From the cell containing the given text, extract its center point as (x, y) coordinate. 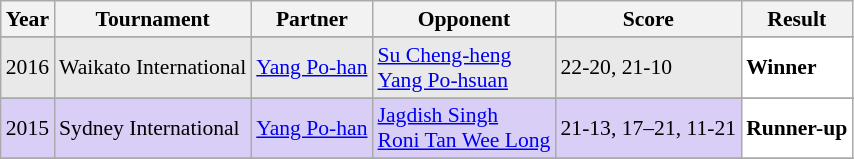
Opponent (464, 19)
Tournament (152, 19)
Runner-up (796, 128)
Score (648, 19)
Winner (796, 68)
Year (28, 19)
Waikato International (152, 68)
Sydney International (152, 128)
Result (796, 19)
Su Cheng-heng Yang Po-hsuan (464, 68)
2016 (28, 68)
21-13, 17–21, 11-21 (648, 128)
Partner (312, 19)
Jagdish Singh Roni Tan Wee Long (464, 128)
22-20, 21-10 (648, 68)
2015 (28, 128)
